Search for the cell housing the specified text and yield its (x, y) center coordinate. 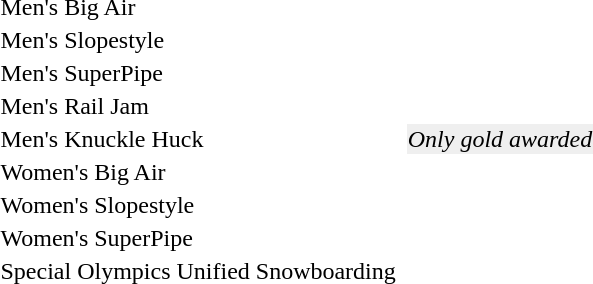
Only gold awarded (500, 139)
